Capture the cell that displays the provided text and extract its (X, Y) central coordinate. 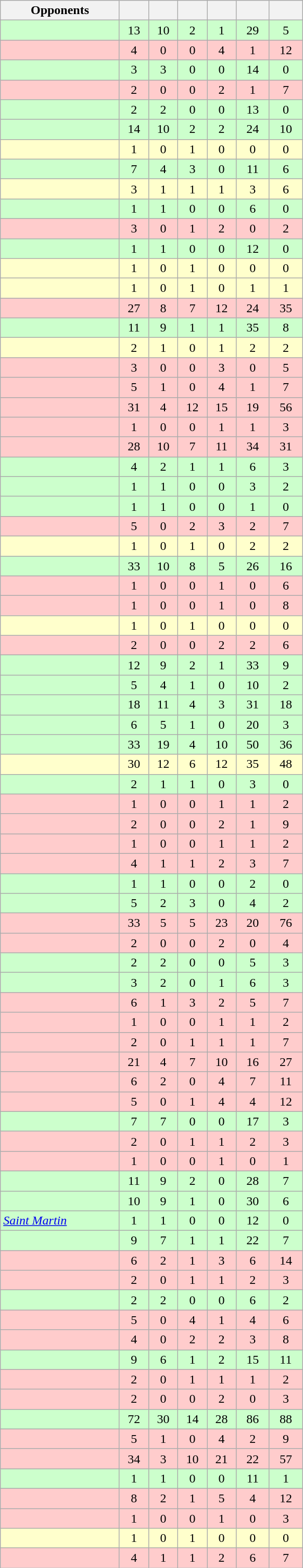
57 (286, 1459)
48 (286, 764)
26 (253, 566)
29 (253, 30)
72 (134, 1419)
86 (253, 1419)
Opponents (60, 10)
36 (286, 744)
56 (286, 407)
Saint Martin (60, 1221)
76 (286, 923)
88 (286, 1419)
17 (253, 1121)
23 (222, 923)
50 (253, 744)
